For the text-containing cell, return its midpoint in [x, y] coordinate format. 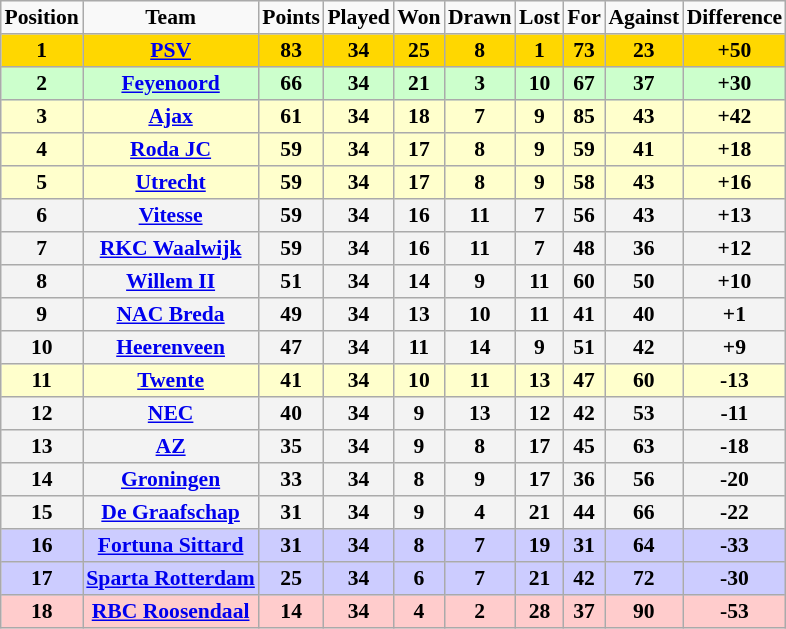
Played [359, 18]
Points [292, 18]
48 [584, 248]
-18 [734, 446]
Groningen [171, 480]
90 [644, 612]
63 [644, 446]
33 [292, 480]
44 [584, 512]
Willem II [171, 282]
23 [644, 50]
For [584, 18]
Drawn [480, 18]
58 [584, 182]
-30 [734, 578]
+12 [734, 248]
Lost [539, 18]
+9 [734, 348]
NAC Breda [171, 314]
19 [539, 546]
RKC Waalwijk [171, 248]
AZ [171, 446]
72 [644, 578]
Vitesse [171, 216]
-20 [734, 480]
Feyenoord [171, 84]
Heerenveen [171, 348]
+16 [734, 182]
-53 [734, 612]
Won [420, 18]
5 [42, 182]
83 [292, 50]
Roda JC [171, 150]
+18 [734, 150]
PSV [171, 50]
53 [644, 414]
-13 [734, 380]
85 [584, 116]
28 [539, 612]
Twente [171, 380]
+1 [734, 314]
+30 [734, 84]
Against [644, 18]
Fortuna Sittard [171, 546]
+10 [734, 282]
Team [171, 18]
Sparta Rotterdam [171, 578]
De Graafschap [171, 512]
35 [292, 446]
73 [584, 50]
49 [292, 314]
+50 [734, 50]
64 [644, 546]
45 [584, 446]
15 [42, 512]
50 [644, 282]
Utrecht [171, 182]
NEC [171, 414]
+42 [734, 116]
-22 [734, 512]
Ajax [171, 116]
-33 [734, 546]
+13 [734, 216]
RBC Roosendaal [171, 612]
-11 [734, 414]
Position [42, 18]
67 [584, 84]
61 [292, 116]
Difference [734, 18]
